Output the [x, y] coordinate of the center of the cell containing the given text.  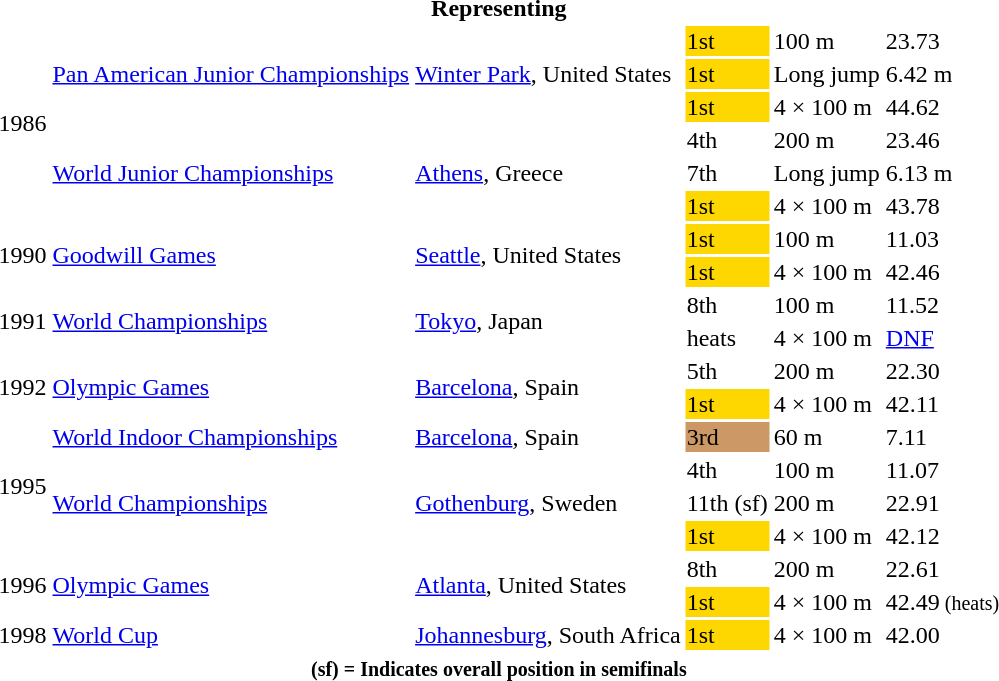
heats [727, 338]
Seattle, United States [548, 256]
World Cup [231, 635]
3rd [727, 437]
Tokyo, Japan [548, 322]
60 m [826, 437]
World Junior Championships [231, 173]
11th (sf) [727, 503]
World Indoor Championships [231, 437]
Athens, Greece [548, 173]
Goodwill Games [231, 256]
7th [727, 173]
Johannesburg, South Africa [548, 635]
5th [727, 371]
Winter Park, United States [548, 74]
Pan American Junior Championships [231, 74]
Gothenburg, Sweden [548, 503]
Atlanta, United States [548, 586]
